Return the (X, Y) coordinate for the center point of the cell that contains the specified text.  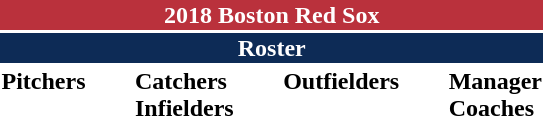
2018 Boston Red Sox (272, 15)
Roster (272, 48)
